Provide the (x, y) coordinate of the cell's center where the given text is located.  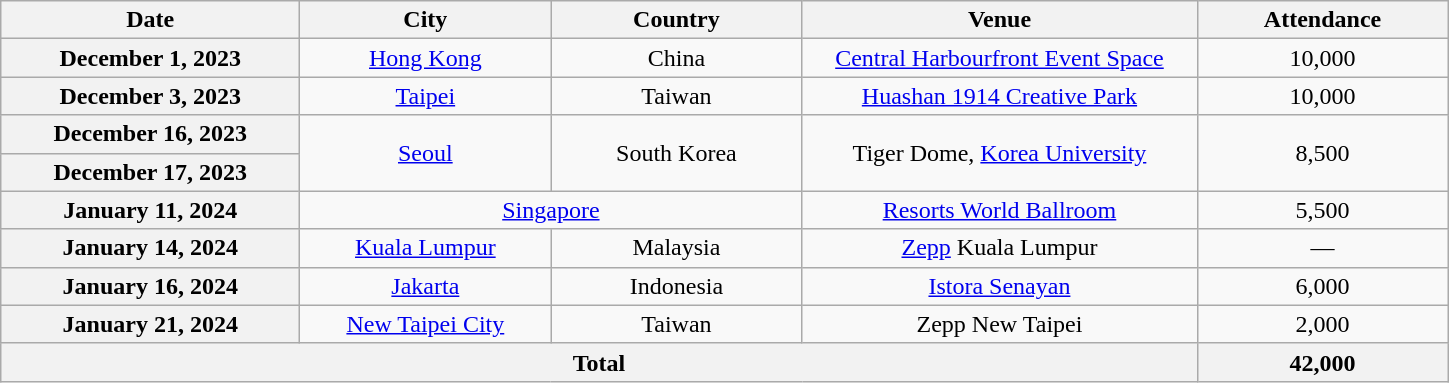
Resorts World Ballroom (1000, 210)
January 14, 2024 (150, 248)
Taipei (426, 96)
Country (676, 20)
South Korea (676, 153)
January 16, 2024 (150, 286)
Central Harbourfront Event Space (1000, 58)
Hong Kong (426, 58)
December 3, 2023 (150, 96)
Jakarta (426, 286)
New Taipei City (426, 324)
Kuala Lumpur (426, 248)
Huashan 1914 Creative Park (1000, 96)
Tiger Dome, Korea University (1000, 153)
Zepp New Taipei (1000, 324)
8,500 (1322, 153)
China (676, 58)
— (1322, 248)
Istora Senayan (1000, 286)
5,500 (1322, 210)
December 16, 2023 (150, 134)
December 17, 2023 (150, 172)
42,000 (1322, 362)
2,000 (1322, 324)
Singapore (551, 210)
Total (599, 362)
Indonesia (676, 286)
January 21, 2024 (150, 324)
December 1, 2023 (150, 58)
January 11, 2024 (150, 210)
Venue (1000, 20)
City (426, 20)
Date (150, 20)
Zepp Kuala Lumpur (1000, 248)
Attendance (1322, 20)
6,000 (1322, 286)
Malaysia (676, 248)
Seoul (426, 153)
